For the text-containing cell, return its midpoint in [x, y] coordinate format. 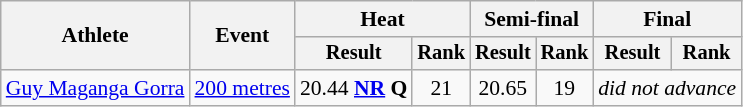
Semi-final [532, 19]
Event [242, 36]
21 [441, 88]
did not advance [667, 88]
Heat [382, 19]
19 [565, 88]
200 metres [242, 88]
20.44 NR Q [354, 88]
Athlete [96, 36]
Guy Maganga Gorra [96, 88]
Final [667, 19]
20.65 [503, 88]
